From the cell containing the given text, extract its center point as [X, Y] coordinate. 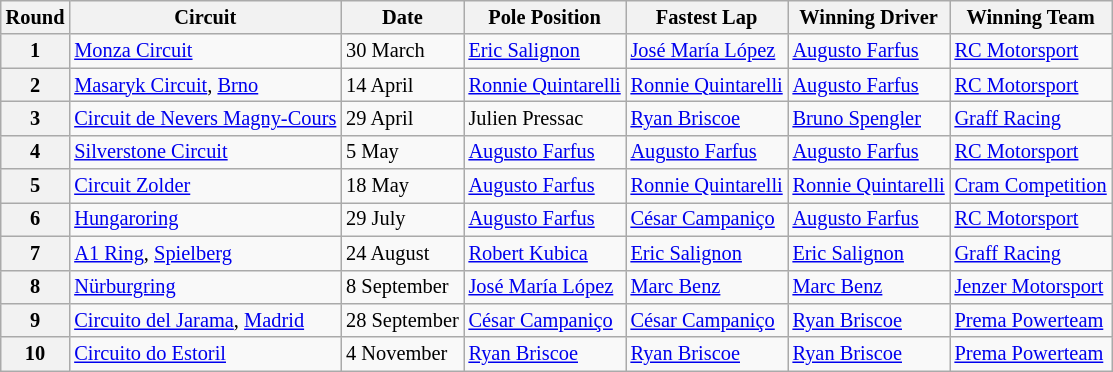
2 [36, 85]
6 [36, 219]
8 September [402, 287]
Winning Driver [869, 17]
3 [36, 118]
A1 Ring, Spielberg [205, 253]
4 [36, 152]
Winning Team [1031, 17]
Silverstone Circuit [205, 152]
Nürburgring [205, 287]
Bruno Spengler [869, 118]
Jenzer Motorsport [1031, 287]
Round [36, 17]
Pole Position [545, 17]
14 April [402, 85]
Masaryk Circuit, Brno [205, 85]
Circuito del Jarama, Madrid [205, 320]
Circuit [205, 17]
Robert Kubica [545, 253]
4 November [402, 354]
9 [36, 320]
Monza Circuit [205, 51]
28 September [402, 320]
Fastest Lap [707, 17]
30 March [402, 51]
1 [36, 51]
24 August [402, 253]
18 May [402, 186]
Circuit de Nevers Magny-Cours [205, 118]
7 [36, 253]
29 April [402, 118]
Date [402, 17]
Hungaroring [205, 219]
Circuito do Estoril [205, 354]
5 [36, 186]
Julien Pressac [545, 118]
10 [36, 354]
5 May [402, 152]
Cram Competition [1031, 186]
29 July [402, 219]
8 [36, 287]
Circuit Zolder [205, 186]
